Return (x, y) of the center of cell containing provided text 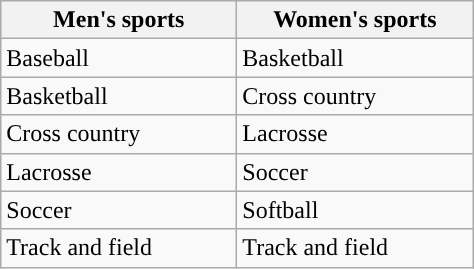
Softball (355, 210)
Men's sports (119, 20)
Baseball (119, 58)
Women's sports (355, 20)
